Extract the (X, Y) coordinate from the center of the cell holding the provided text.  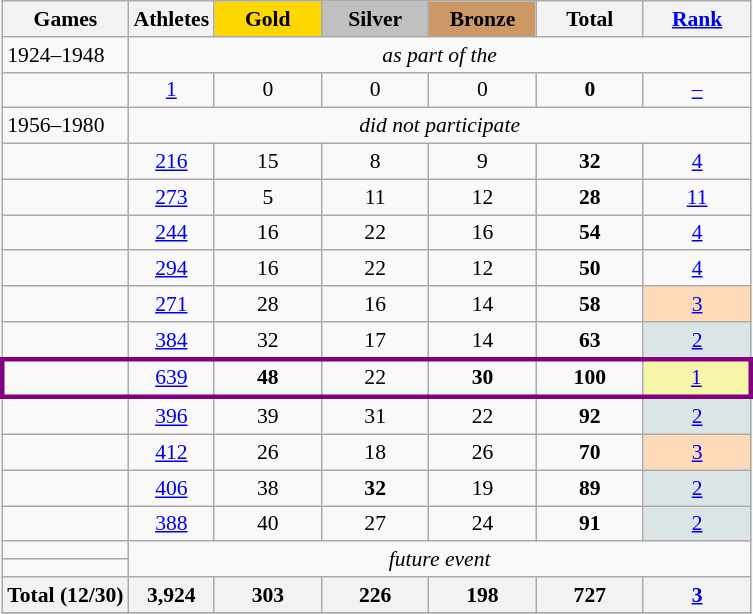
18 (374, 453)
30 (482, 378)
did not participate (440, 126)
5 (268, 197)
Gold (268, 19)
3,924 (172, 595)
as part of the (440, 55)
226 (374, 595)
27 (374, 524)
63 (590, 340)
294 (172, 269)
100 (590, 378)
future event (440, 560)
1924–1948 (65, 55)
1956–1980 (65, 126)
9 (482, 162)
273 (172, 197)
31 (374, 416)
198 (482, 595)
388 (172, 524)
Bronze (482, 19)
89 (590, 488)
Total (12/30) (65, 595)
15 (268, 162)
303 (268, 595)
50 (590, 269)
39 (268, 416)
412 (172, 453)
639 (172, 378)
727 (590, 595)
38 (268, 488)
19 (482, 488)
244 (172, 233)
54 (590, 233)
Games (65, 19)
17 (374, 340)
58 (590, 304)
Rank (696, 19)
Silver (374, 19)
396 (172, 416)
Athletes (172, 19)
40 (268, 524)
Total (590, 19)
70 (590, 453)
271 (172, 304)
384 (172, 340)
92 (590, 416)
8 (374, 162)
216 (172, 162)
– (696, 90)
91 (590, 524)
48 (268, 378)
406 (172, 488)
24 (482, 524)
